Find where the given text appears and provide that cell's center as [X, Y] coordinate. 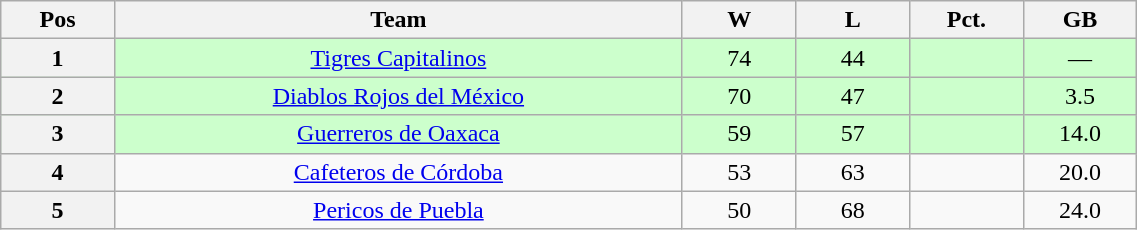
4 [58, 172]
3 [58, 134]
3.5 [1080, 96]
47 [853, 96]
74 [739, 58]
14.0 [1080, 134]
70 [739, 96]
L [853, 20]
Diablos Rojos del México [398, 96]
20.0 [1080, 172]
63 [853, 172]
59 [739, 134]
Pos [58, 20]
24.0 [1080, 210]
53 [739, 172]
1 [58, 58]
2 [58, 96]
68 [853, 210]
— [1080, 58]
Tigres Capitalinos [398, 58]
Pct. [967, 20]
50 [739, 210]
Guerreros de Oaxaca [398, 134]
44 [853, 58]
Team [398, 20]
5 [58, 210]
GB [1080, 20]
57 [853, 134]
Cafeteros de Córdoba [398, 172]
Pericos de Puebla [398, 210]
W [739, 20]
